Scan for the cell matching the given text and deliver its (X, Y) coordinate at center. 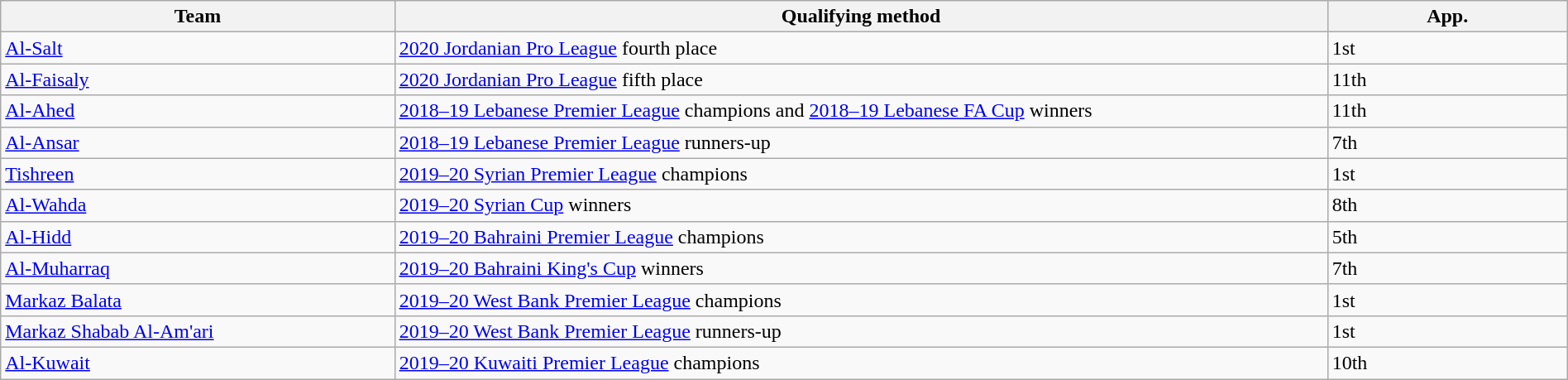
10th (1447, 363)
Tishreen (198, 174)
Al-Kuwait (198, 363)
8th (1447, 205)
2018–19 Lebanese Premier League champions and 2018–19 Lebanese FA Cup winners (861, 111)
2019–20 Bahraini Premier League champions (861, 237)
Al-Ansar (198, 142)
2020 Jordanian Pro League fourth place (861, 48)
Team (198, 17)
2020 Jordanian Pro League fifth place (861, 79)
2019–20 Kuwaiti Premier League champions (861, 363)
Al-Hidd (198, 237)
Al-Muharraq (198, 268)
5th (1447, 237)
2019–20 Bahraini King's Cup winners (861, 268)
2018–19 Lebanese Premier League runners-up (861, 142)
2019–20 West Bank Premier League champions (861, 300)
Markaz Balata (198, 300)
2019–20 Syrian Cup winners (861, 205)
Al-Ahed (198, 111)
App. (1447, 17)
2019–20 West Bank Premier League runners-up (861, 331)
Markaz Shabab Al-Am'ari (198, 331)
Al-Salt (198, 48)
Al-Faisaly (198, 79)
Qualifying method (861, 17)
2019–20 Syrian Premier League champions (861, 174)
Al-Wahda (198, 205)
